Pinpoint the cell where the given text exists, returning its (X, Y) midpoint coordinate. 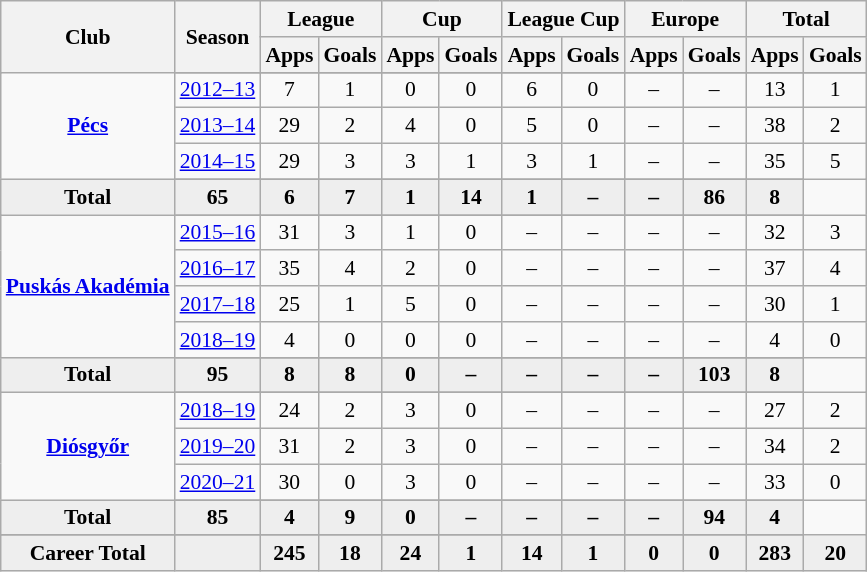
18 (350, 554)
League (320, 19)
Career Total (88, 554)
25 (289, 304)
38 (775, 126)
95 (218, 375)
13 (775, 90)
37 (775, 269)
2014–15 (218, 162)
34 (775, 447)
85 (218, 518)
2020–21 (218, 482)
245 (289, 554)
Pécs (88, 126)
Season (218, 36)
2017–18 (218, 304)
65 (218, 197)
2013–14 (218, 126)
League Cup (563, 19)
2012–13 (218, 90)
32 (775, 233)
27 (775, 411)
33 (775, 482)
Club (88, 36)
Europe (686, 19)
20 (836, 554)
94 (714, 518)
Puskás Akadémia (88, 286)
86 (714, 197)
2019–20 (218, 447)
2016–17 (218, 269)
9 (350, 518)
Diósgyőr (88, 446)
Cup (442, 19)
103 (714, 375)
283 (775, 554)
2015–16 (218, 233)
